Search for the cell housing the specified text and yield its [x, y] center coordinate. 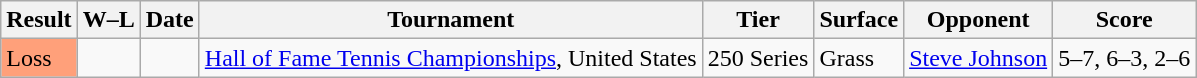
250 Series [758, 58]
W–L [108, 20]
Loss [39, 58]
Date [170, 20]
Grass [859, 58]
Surface [859, 20]
Steve Johnson [978, 58]
Hall of Fame Tennis Championships, United States [450, 58]
Result [39, 20]
Tier [758, 20]
5–7, 6–3, 2–6 [1124, 58]
Opponent [978, 20]
Tournament [450, 20]
Score [1124, 20]
